From the cell containing the given text, extract its center point as (x, y) coordinate. 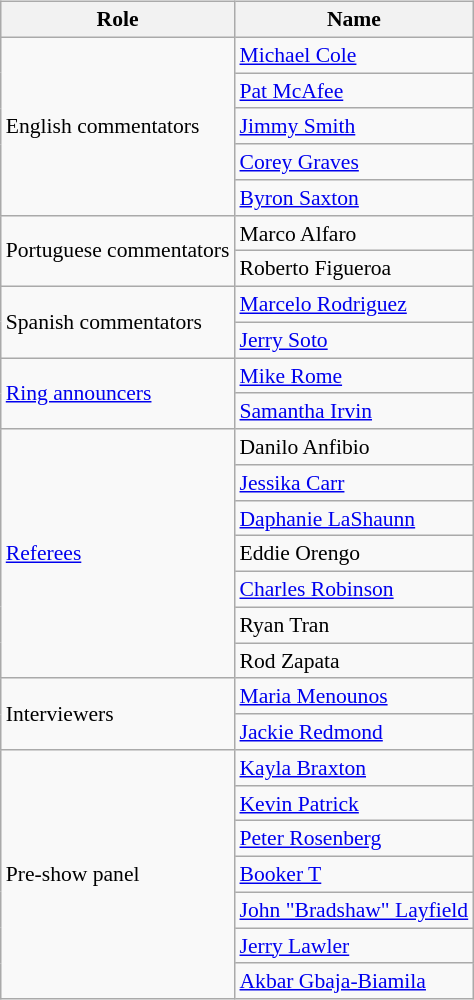
Michael Cole (354, 55)
Spanish commentators (118, 322)
Portuguese commentators (118, 250)
Pre-show panel (118, 874)
English commentators (118, 126)
Samantha Irvin (354, 411)
Peter Rosenberg (354, 839)
Charles Robinson (354, 590)
Pat McAfee (354, 91)
Akbar Gbaja-Biamila (354, 981)
Jimmy Smith (354, 126)
Danilo Anfibio (354, 447)
Ryan Tran (354, 625)
Maria Menounos (354, 696)
Marco Alfaro (354, 233)
Corey Graves (354, 162)
Referees (118, 554)
Ring announcers (118, 394)
Byron Saxton (354, 198)
Daphanie LaShaunn (354, 518)
Jerry Lawler (354, 946)
Name (354, 20)
John "Bradshaw" Layfield (354, 910)
Role (118, 20)
Kayla Braxton (354, 768)
Jackie Redmond (354, 732)
Booker T (354, 875)
Interviewers (118, 714)
Mike Rome (354, 376)
Jessika Carr (354, 483)
Jerry Soto (354, 340)
Rod Zapata (354, 661)
Kevin Patrick (354, 803)
Marcelo Rodriguez (354, 305)
Eddie Orengo (354, 554)
Roberto Figueroa (354, 269)
